For the text-containing cell, return its midpoint in [x, y] coordinate format. 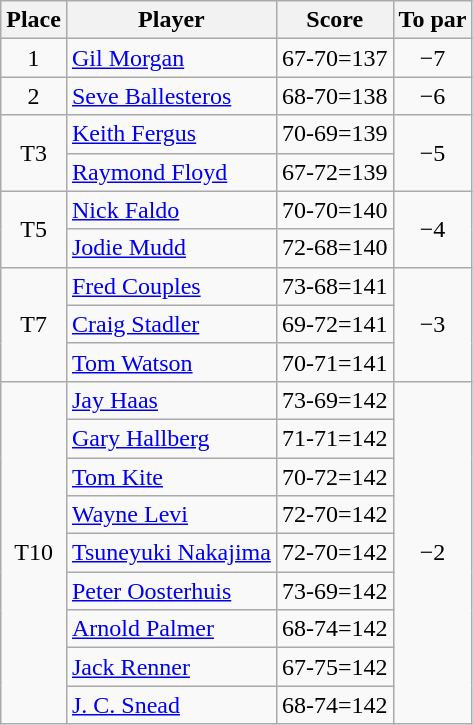
T7 [34, 324]
Tom Kite [171, 477]
Raymond Floyd [171, 172]
Wayne Levi [171, 515]
Nick Faldo [171, 210]
Craig Stadler [171, 324]
Player [171, 20]
70-72=142 [334, 477]
T10 [34, 552]
J. C. Snead [171, 705]
72-68=140 [334, 248]
To par [432, 20]
Seve Ballesteros [171, 96]
−3 [432, 324]
−2 [432, 552]
−7 [432, 58]
70-70=140 [334, 210]
Jay Haas [171, 400]
T5 [34, 229]
71-71=142 [334, 438]
Gary Hallberg [171, 438]
67-70=137 [334, 58]
1 [34, 58]
Fred Couples [171, 286]
−5 [432, 153]
Jack Renner [171, 667]
Gil Morgan [171, 58]
Place [34, 20]
Score [334, 20]
−6 [432, 96]
67-75=142 [334, 667]
Peter Oosterhuis [171, 591]
Tsuneyuki Nakajima [171, 553]
68-70=138 [334, 96]
70-69=139 [334, 134]
Arnold Palmer [171, 629]
2 [34, 96]
69-72=141 [334, 324]
Jodie Mudd [171, 248]
Tom Watson [171, 362]
73-68=141 [334, 286]
Keith Fergus [171, 134]
70-71=141 [334, 362]
T3 [34, 153]
67-72=139 [334, 172]
−4 [432, 229]
